Find where the given text appears and provide that cell's center as (X, Y) coordinate. 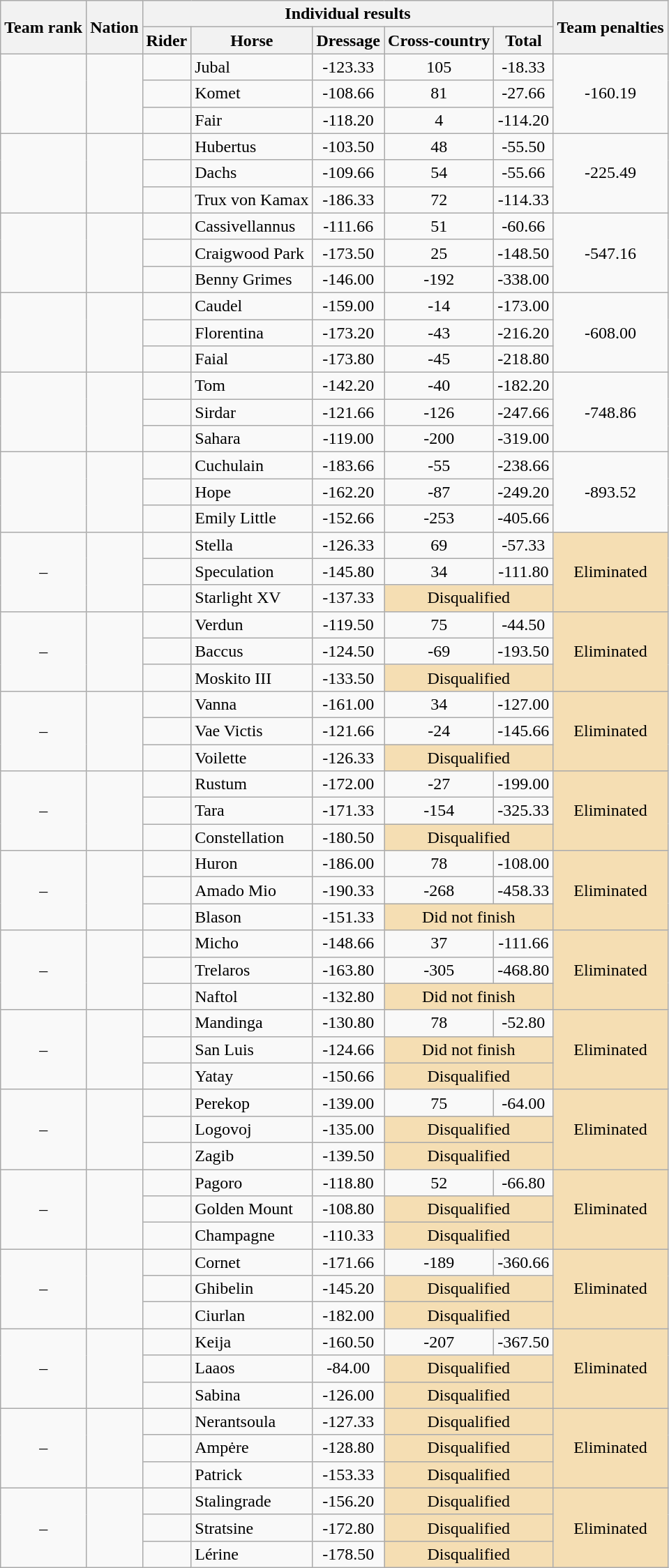
Benny Grimes (252, 279)
-186.33 (349, 200)
-172.00 (349, 784)
Zagib (252, 1156)
-43 (439, 333)
-118.80 (349, 1183)
Craigwood Park (252, 253)
-152.66 (349, 518)
-172.80 (349, 1528)
-108.00 (523, 864)
-52.80 (523, 1023)
-119.50 (349, 625)
-200 (439, 439)
Total (523, 40)
Verdun (252, 625)
-132.80 (349, 996)
Huron (252, 864)
-305 (439, 970)
-18.33 (523, 67)
Speculation (252, 572)
Stella (252, 545)
Golden Mount (252, 1209)
-145.66 (523, 731)
Florentina (252, 333)
-145.20 (349, 1289)
Patrick (252, 1474)
Faial (252, 359)
-60.66 (523, 226)
-66.80 (523, 1183)
-367.50 (523, 1342)
-57.33 (523, 545)
Cassivellannus (252, 226)
Naftol (252, 996)
-27 (439, 784)
Vanna (252, 704)
Cuchulain (252, 465)
72 (439, 200)
Team penalties (610, 27)
-171.66 (349, 1262)
-608.00 (610, 332)
-142.20 (349, 386)
54 (439, 173)
Nerantsoula (252, 1421)
-360.66 (523, 1262)
Komet (252, 94)
-119.00 (349, 439)
-137.33 (349, 598)
-207 (439, 1342)
-171.33 (349, 811)
Individual results (347, 14)
Blason (252, 917)
69 (439, 545)
Ghibelin (252, 1289)
-124.50 (349, 651)
-218.80 (523, 359)
Micho (252, 943)
-173.80 (349, 359)
-108.80 (349, 1209)
81 (439, 94)
Lérine (252, 1554)
-249.20 (523, 492)
Stratsine (252, 1528)
Caudel (252, 306)
-160.50 (349, 1342)
-14 (439, 306)
Rustum (252, 784)
-151.33 (349, 917)
Team rank (43, 27)
-108.66 (349, 94)
-114.33 (523, 200)
-55.66 (523, 173)
-64.00 (523, 1103)
Sirdar (252, 412)
-148.66 (349, 943)
Ciurlan (252, 1315)
-193.50 (523, 651)
-161.00 (349, 704)
-154 (439, 811)
51 (439, 226)
Stalingrade (252, 1501)
-87 (439, 492)
Ampėre (252, 1448)
Trelaros (252, 970)
Amado Mio (252, 890)
-268 (439, 890)
-156.20 (349, 1501)
-40 (439, 386)
-162.20 (349, 492)
-44.50 (523, 625)
-148.50 (523, 253)
-216.20 (523, 333)
-84.00 (349, 1368)
-27.66 (523, 94)
Yatay (252, 1076)
Tara (252, 811)
-173.00 (523, 306)
-45 (439, 359)
Nation (114, 27)
Sabina (252, 1395)
-225.49 (610, 173)
Voilette (252, 757)
Emily Little (252, 518)
Dressage (349, 40)
52 (439, 1183)
37 (439, 943)
-893.52 (610, 492)
-139.00 (349, 1103)
-253 (439, 518)
-145.80 (349, 572)
-468.80 (523, 970)
-319.00 (523, 439)
Laaos (252, 1368)
-127.00 (523, 704)
-192 (439, 279)
Logovoj (252, 1129)
Hubertus (252, 147)
-69 (439, 651)
48 (439, 147)
-458.33 (523, 890)
-111.80 (523, 572)
Sahara (252, 439)
-55 (439, 465)
-338.00 (523, 279)
-405.66 (523, 518)
-163.80 (349, 970)
Mandinga (252, 1023)
-114.20 (523, 120)
-135.00 (349, 1129)
-238.66 (523, 465)
105 (439, 67)
25 (439, 253)
San Luis (252, 1050)
Pagoro (252, 1183)
Vae Victis (252, 731)
-182.00 (349, 1315)
-109.66 (349, 173)
-190.33 (349, 890)
-124.66 (349, 1050)
-146.00 (349, 279)
-247.66 (523, 412)
-199.00 (523, 784)
-118.20 (349, 120)
-186.00 (349, 864)
Fair (252, 120)
-126.00 (349, 1395)
Dachs (252, 173)
Champagne (252, 1236)
-55.50 (523, 147)
Cornet (252, 1262)
-139.50 (349, 1156)
-180.50 (349, 837)
Horse (252, 40)
Constellation (252, 837)
-160.19 (610, 94)
-110.33 (349, 1236)
-123.33 (349, 67)
Rider (167, 40)
-178.50 (349, 1554)
4 (439, 120)
-748.86 (610, 412)
Perekop (252, 1103)
Moskito III (252, 678)
-24 (439, 731)
-325.33 (523, 811)
Tom (252, 386)
Starlight XV (252, 598)
-182.20 (523, 386)
Hope (252, 492)
-159.00 (349, 306)
-183.66 (349, 465)
-173.20 (349, 333)
-130.80 (349, 1023)
-189 (439, 1262)
Trux von Kamax (252, 200)
Cross-country (439, 40)
Baccus (252, 651)
-128.80 (349, 1448)
-173.50 (349, 253)
-150.66 (349, 1076)
-547.16 (610, 253)
-127.33 (349, 1421)
Jubal (252, 67)
-153.33 (349, 1474)
-126 (439, 412)
-133.50 (349, 678)
-103.50 (349, 147)
Keija (252, 1342)
